From the cell containing the given text, extract its center point as (x, y) coordinate. 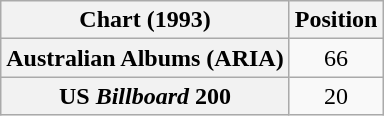
20 (336, 96)
66 (336, 58)
Australian Albums (ARIA) (145, 58)
Position (336, 20)
US Billboard 200 (145, 96)
Chart (1993) (145, 20)
